Return the (X, Y) coordinate for the center point of the cell that contains the specified text.  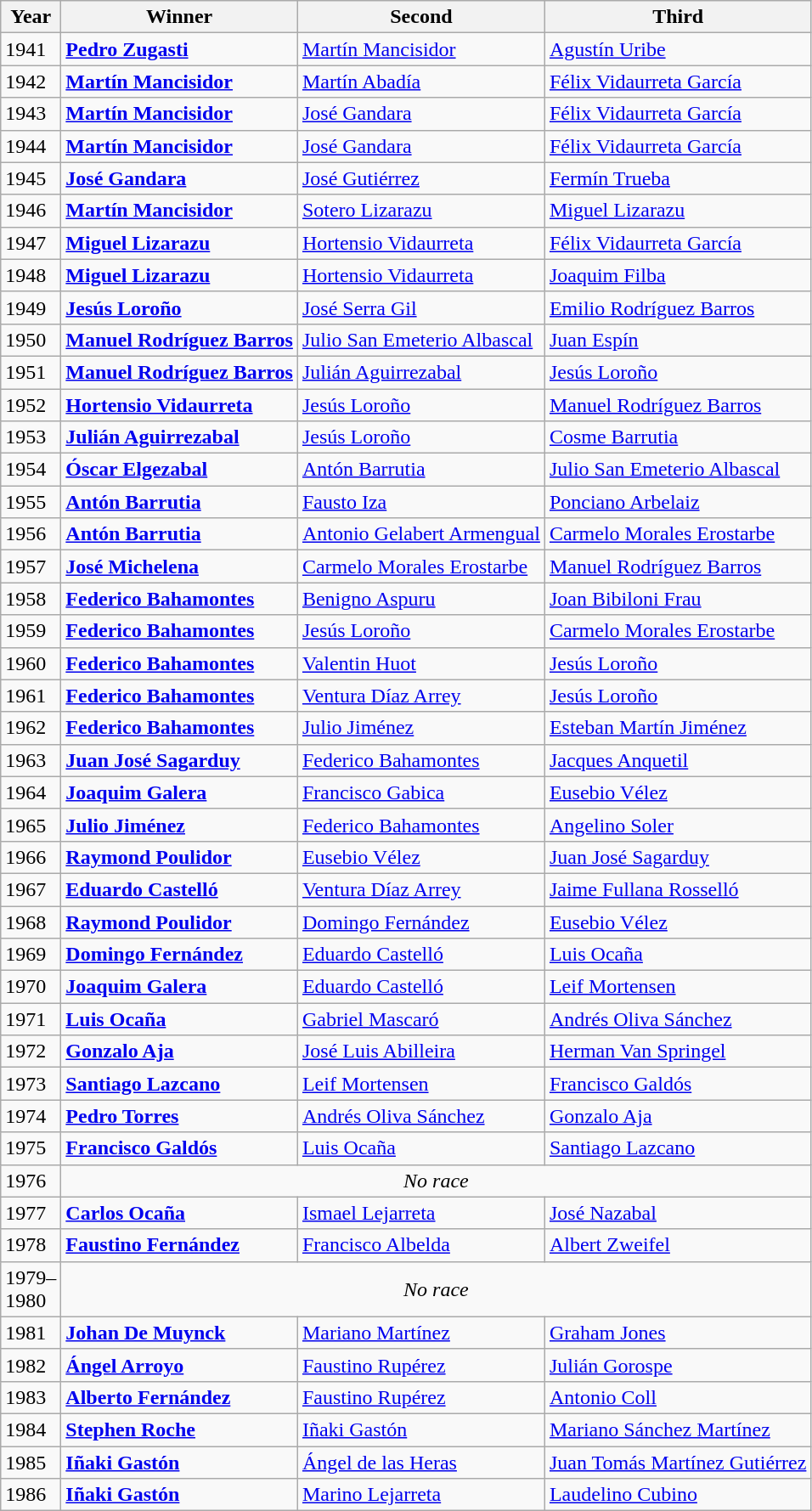
Faustino Fernández (180, 1245)
Joan Bibiloni Frau (678, 599)
Jaime Fullana Rosselló (678, 889)
Francisco Albelda (421, 1245)
1957 (31, 567)
1959 (31, 631)
Julián Gorospe (678, 1365)
1952 (31, 405)
1953 (31, 437)
Stephen Roche (180, 1429)
José Serra Gil (421, 307)
1981 (31, 1333)
Ponciano Arbelaiz (678, 502)
1947 (31, 243)
1969 (31, 955)
1973 (31, 1084)
José Nazabal (678, 1213)
Sotero Lizarazu (421, 211)
1984 (31, 1429)
Jacques Anquetil (678, 760)
Fausto Iza (421, 502)
1985 (31, 1462)
1958 (31, 599)
1976 (31, 1181)
1979–1980 (31, 1289)
1970 (31, 987)
1942 (31, 82)
Juan Espín (678, 340)
Pedro Torres (180, 1116)
1977 (31, 1213)
Valentin Huot (421, 663)
1964 (31, 792)
1974 (31, 1116)
1983 (31, 1397)
Gabriel Mascaró (421, 1019)
1945 (31, 178)
1955 (31, 502)
1982 (31, 1365)
Martín Abadía (421, 82)
1950 (31, 340)
Mariano Martínez (421, 1333)
1951 (31, 372)
1943 (31, 114)
1967 (31, 889)
1960 (31, 663)
1975 (31, 1148)
1949 (31, 307)
1971 (31, 1019)
José Luis Abilleira (421, 1051)
Cosme Barrutia (678, 437)
Mariano Sánchez Martínez (678, 1429)
1972 (31, 1051)
1966 (31, 857)
Ángel Arroyo (180, 1365)
Johan De Muynck (180, 1333)
José Michelena (180, 567)
Marino Lejarreta (421, 1495)
Alberto Fernández (180, 1397)
Third (678, 17)
Juan Tomás Martínez Gutiérrez (678, 1462)
Fermín Trueba (678, 178)
Carlos Ocaña (180, 1213)
1948 (31, 275)
Óscar Elgezabal (180, 470)
1954 (31, 470)
1978 (31, 1245)
1968 (31, 922)
1946 (31, 211)
Graham Jones (678, 1333)
1965 (31, 825)
Agustín Uribe (678, 49)
Winner (180, 17)
Ismael Lejarreta (421, 1213)
Antonio Coll (678, 1397)
1941 (31, 49)
1961 (31, 696)
Ángel de las Heras (421, 1462)
Emilio Rodríguez Barros (678, 307)
Pedro Zugasti (180, 49)
Second (421, 17)
Albert Zweifel (678, 1245)
Year (31, 17)
Herman Van Springel (678, 1051)
Angelino Soler (678, 825)
Benigno Aspuru (421, 599)
Esteban Martín Jiménez (678, 728)
1944 (31, 146)
Laudelino Cubino (678, 1495)
1962 (31, 728)
1956 (31, 534)
José Gutiérrez (421, 178)
Francisco Gabica (421, 792)
Antonio Gelabert Armengual (421, 534)
1963 (31, 760)
1986 (31, 1495)
Joaquim Filba (678, 275)
